Scan for the cell matching the given text and deliver its [x, y] coordinate at center. 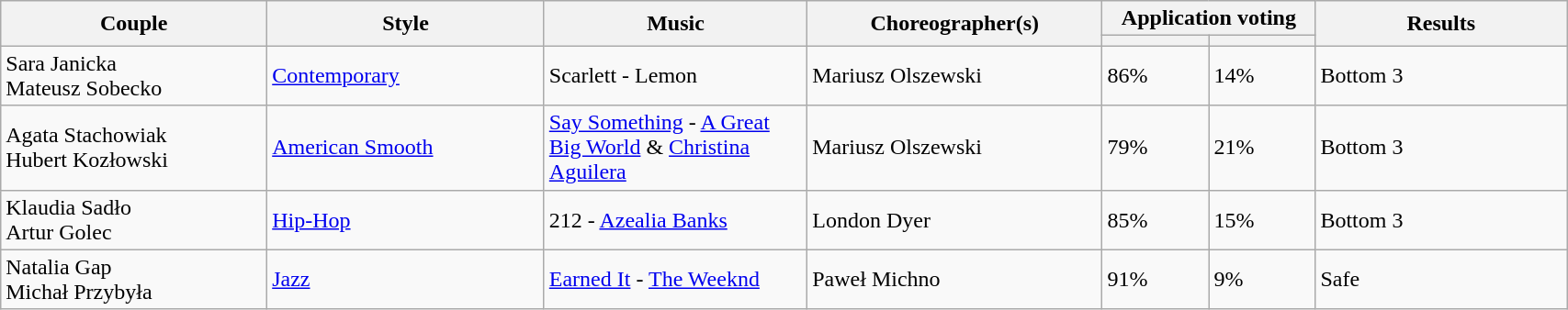
Music [675, 24]
Jazz [406, 279]
86% [1156, 75]
American Smooth [406, 148]
Paweł Michno [955, 279]
85% [1156, 220]
Say Something - A Great Big World & Christina Aguilera [675, 148]
Couple [134, 24]
Scarlett - Lemon [675, 75]
Earned It - The Weeknd [675, 279]
Klaudia SadłoArtur Golec [134, 220]
79% [1156, 148]
London Dyer [955, 220]
91% [1156, 279]
Natalia GapMichał Przybyła [134, 279]
Hip-Hop [406, 220]
Style [406, 24]
21% [1262, 148]
Choreographer(s) [955, 24]
15% [1262, 220]
Results [1441, 24]
14% [1262, 75]
Safe [1441, 279]
212 - Azealia Banks [675, 220]
Agata StachowiakHubert Kozłowski [134, 148]
Sara JanickaMateusz Sobecko [134, 75]
Application voting [1209, 18]
Contemporary [406, 75]
9% [1262, 279]
